Identify which cell holds the provided text, then report its (x, y) central coordinate. 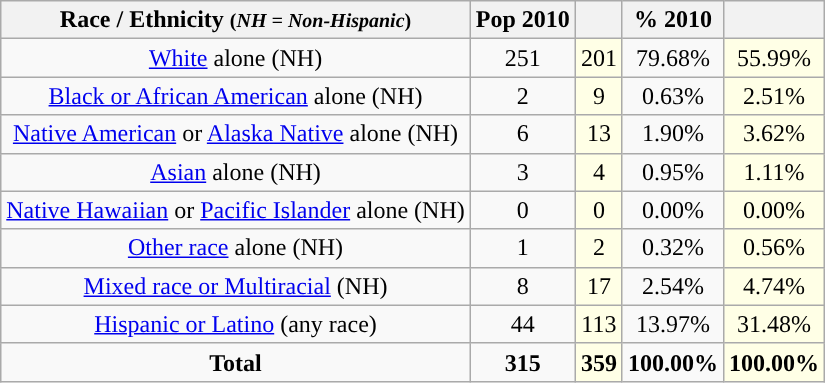
0.63% (672, 96)
0.56% (774, 248)
0.32% (672, 248)
55.99% (774, 58)
Race / Ethnicity (NH = Non-Hispanic) (236, 20)
13.97% (672, 324)
4 (598, 172)
1.11% (774, 172)
17 (598, 286)
9 (598, 96)
13 (598, 134)
251 (522, 58)
315 (522, 362)
Total (236, 362)
Other race alone (NH) (236, 248)
6 (522, 134)
31.48% (774, 324)
44 (522, 324)
Mixed race or Multiracial (NH) (236, 286)
Native American or Alaska Native alone (NH) (236, 134)
3 (522, 172)
113 (598, 324)
0.95% (672, 172)
4.74% (774, 286)
1 (522, 248)
% 2010 (672, 20)
Asian alone (NH) (236, 172)
2.54% (672, 286)
Native Hawaiian or Pacific Islander alone (NH) (236, 210)
Hispanic or Latino (any race) (236, 324)
2.51% (774, 96)
White alone (NH) (236, 58)
Black or African American alone (NH) (236, 96)
Pop 2010 (522, 20)
1.90% (672, 134)
3.62% (774, 134)
79.68% (672, 58)
201 (598, 58)
8 (522, 286)
359 (598, 362)
